Search for the cell housing the specified text and yield its (x, y) center coordinate. 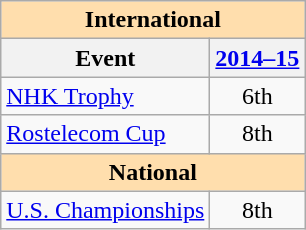
Event (106, 58)
National (153, 172)
International (153, 20)
U.S. Championships (106, 210)
6th (258, 96)
2014–15 (258, 58)
Rostelecom Cup (106, 134)
NHK Trophy (106, 96)
